Pinpoint the cell where the given text exists, returning its [x, y] midpoint coordinate. 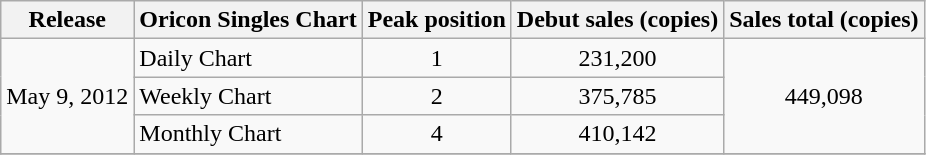
1 [436, 58]
Daily Chart [248, 58]
Peak position [436, 20]
4 [436, 134]
375,785 [617, 96]
Weekly Chart [248, 96]
May 9, 2012 [68, 96]
231,200 [617, 58]
Monthly Chart [248, 134]
Release [68, 20]
Oricon Singles Chart [248, 20]
449,098 [824, 96]
Debut sales (copies) [617, 20]
Sales total (copies) [824, 20]
410,142 [617, 134]
2 [436, 96]
